Locate the cell with the specified text and output its [X, Y] center coordinate. 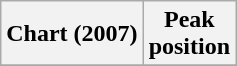
Peakposition [189, 34]
Chart (2007) [72, 34]
